Search for the cell housing the specified text and yield its [x, y] center coordinate. 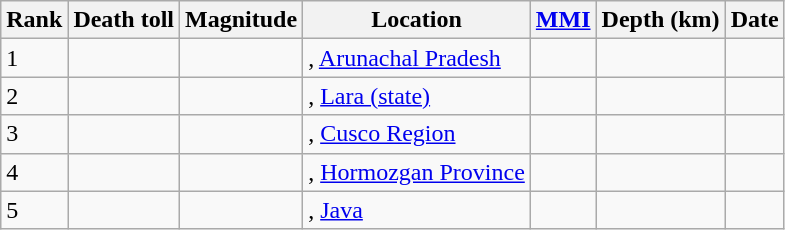
5 [34, 210]
, Cusco Region [417, 134]
Magnitude [242, 20]
Rank [34, 20]
MMI [563, 20]
1 [34, 58]
Date [754, 20]
Death toll [124, 20]
4 [34, 172]
2 [34, 96]
3 [34, 134]
, Java [417, 210]
Depth (km) [660, 20]
, Lara (state) [417, 96]
, Arunachal Pradesh [417, 58]
, Hormozgan Province [417, 172]
Location [417, 20]
